Return (x, y) of the center of cell containing provided text 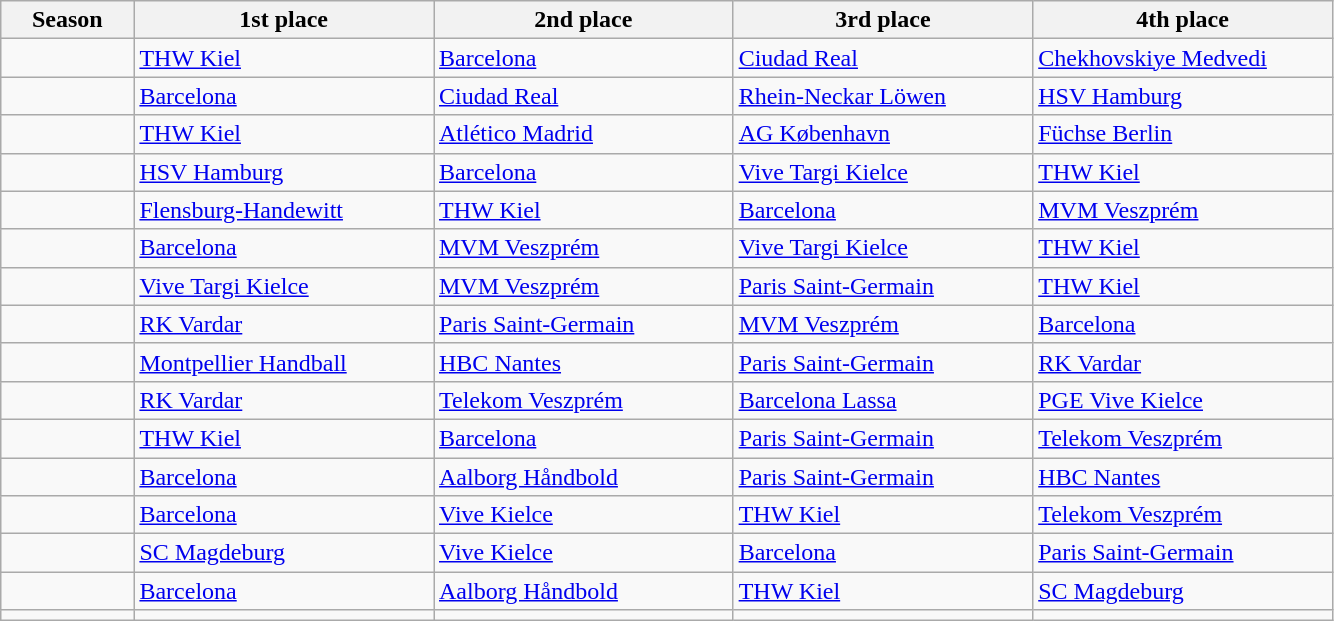
AG København (883, 134)
1st place (284, 20)
PGE Vive Kielce (1183, 400)
Rhein-Neckar Löwen (883, 96)
Season (68, 20)
Chekhovskiye Medvedi (1183, 58)
2nd place (584, 20)
Barcelona Lassa (883, 400)
4th place (1183, 20)
Füchse Berlin (1183, 134)
3rd place (883, 20)
Atlético Madrid (584, 134)
Flensburg-Handewitt (284, 210)
Montpellier Handball (284, 362)
